Return the (x, y) coordinate for the center point of the cell that contains the specified text.  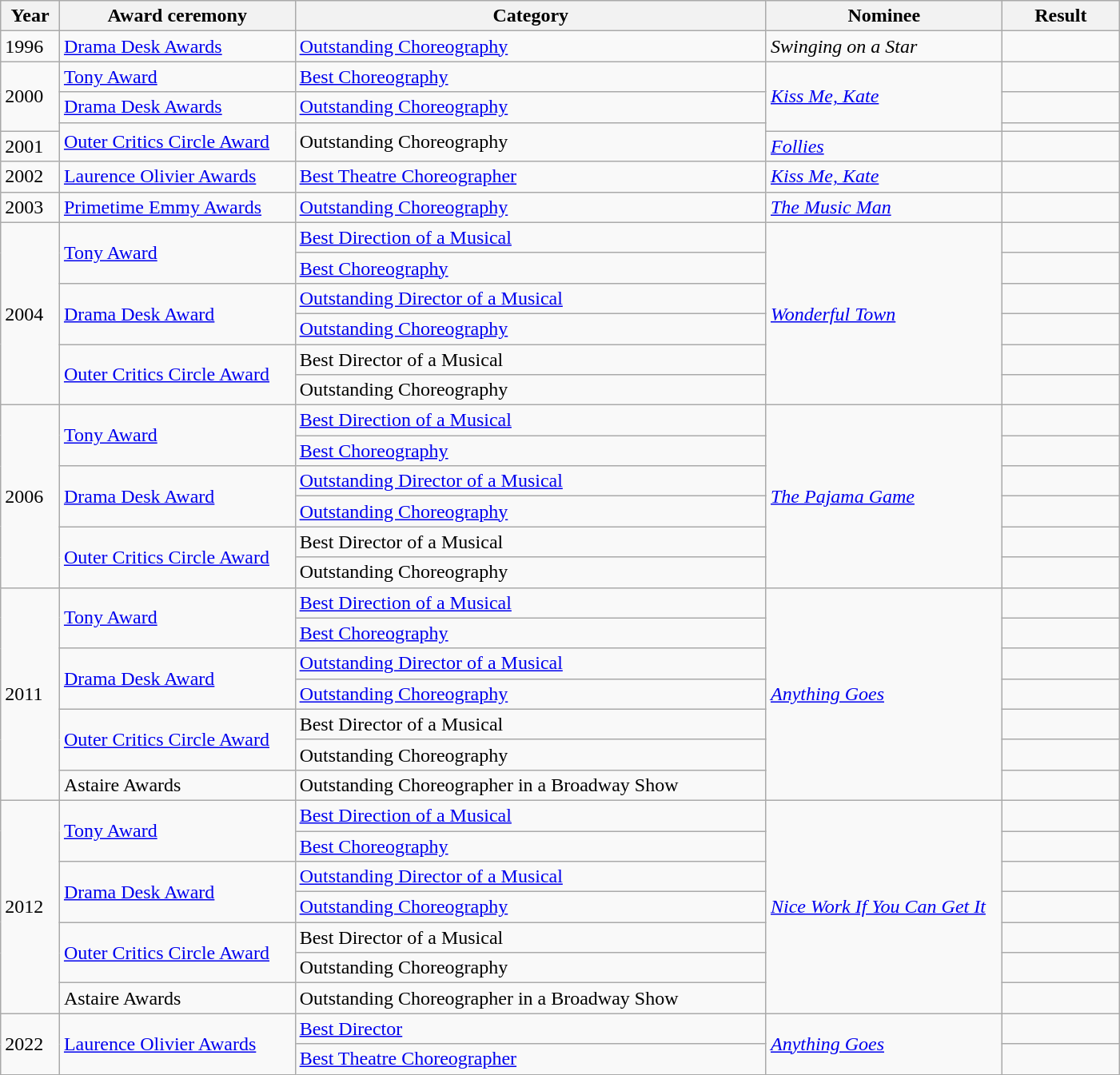
2003 (30, 207)
2006 (30, 496)
Category (531, 16)
1996 (30, 46)
2001 (30, 146)
2011 (30, 694)
Award ceremony (177, 16)
2004 (30, 313)
The Pajama Game (884, 496)
Wonderful Town (884, 313)
Swinging on a Star (884, 46)
Year (30, 16)
Result (1060, 16)
Best Director (531, 1029)
The Music Man (884, 207)
Follies (884, 146)
2002 (30, 177)
2000 (30, 96)
Nominee (884, 16)
2022 (30, 1044)
Nice Work If You Can Get It (884, 906)
2012 (30, 906)
Primetime Emmy Awards (177, 207)
